Output the (x, y) coordinate of the center of the cell containing the given text.  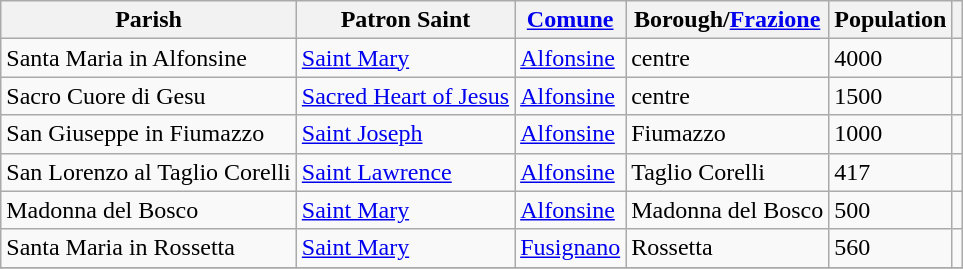
Sacro Cuore di Gesu (149, 96)
Population (890, 20)
Santa Maria in Alfonsine (149, 58)
1000 (890, 134)
4000 (890, 58)
Comune (570, 20)
417 (890, 172)
Parish (149, 20)
Taglio Corelli (728, 172)
San Lorenzo al Taglio Corelli (149, 172)
Santa Maria in Rossetta (149, 248)
Rossetta (728, 248)
560 (890, 248)
Borough/Frazione (728, 20)
Saint Joseph (405, 134)
500 (890, 210)
Patron Saint (405, 20)
Fusignano (570, 248)
Sacred Heart of Jesus (405, 96)
San Giuseppe in Fiumazzo (149, 134)
Fiumazzo (728, 134)
Saint Lawrence (405, 172)
1500 (890, 96)
